Return (X, Y) of the center of cell containing provided text 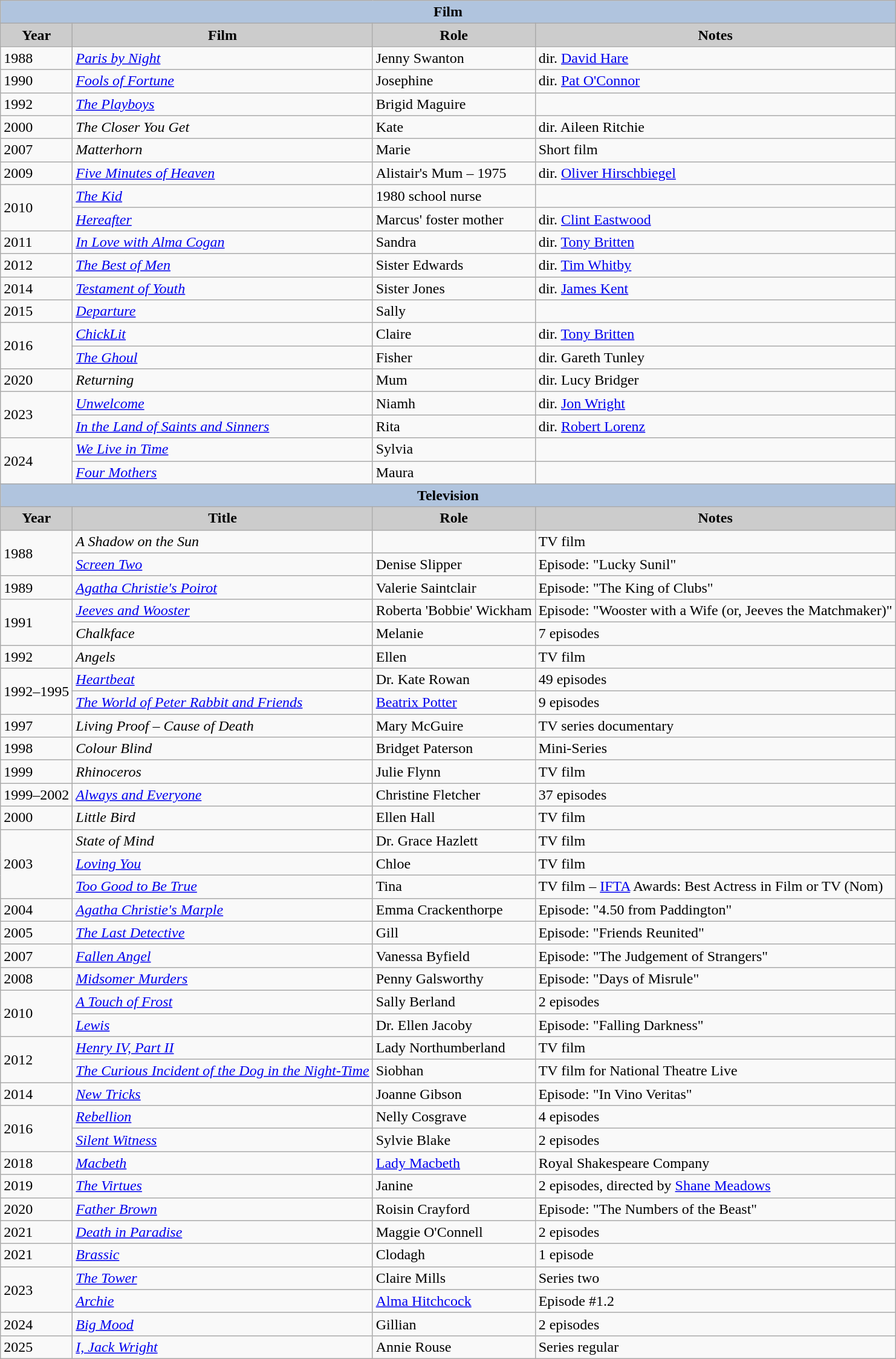
49 episodes (715, 680)
Chalkface (222, 633)
Angels (222, 656)
New Tricks (222, 1094)
Gillian (453, 1324)
Alistair's Mum – 1975 (453, 173)
Episode: "In Vino Veritas" (715, 1094)
Roisin Crayford (453, 1209)
Sister Edwards (453, 265)
1 episode (715, 1255)
Sally (453, 311)
2011 (36, 242)
The Best of Men (222, 265)
Marie (453, 150)
Father Brown (222, 1209)
2003 (36, 864)
Lady Northumberland (453, 1048)
2009 (36, 173)
7 episodes (715, 633)
A Touch of Frost (222, 1002)
Vanessa Byfield (453, 956)
Matterhorn (222, 150)
Roberta 'Bobbie' Wickham (453, 610)
Tina (453, 887)
Returning (222, 380)
Ellen Hall (453, 818)
Episode: "The Numbers of the Beast" (715, 1209)
Ellen (453, 656)
dir. Lucy Bridger (715, 380)
The Virtues (222, 1186)
Emma Crackenthorpe (453, 910)
Mum (453, 380)
Sylvie Blake (453, 1140)
dir. Jon Wright (715, 403)
Royal Shakespeare Company (715, 1163)
2015 (36, 311)
Dr. Kate Rowan (453, 680)
The Curious Incident of the Dog in the Night-Time (222, 1071)
Maura (453, 472)
Living Proof – Cause of Death (222, 726)
Fisher (453, 357)
Fallen Angel (222, 956)
Silent Witness (222, 1140)
Christine Fletcher (453, 795)
Episode: "Lucky Sunil" (715, 564)
Melanie (453, 633)
Lady Macbeth (453, 1163)
Fools of Fortune (222, 81)
Joanne Gibson (453, 1094)
1997 (36, 726)
1999 (36, 772)
dir. James Kent (715, 288)
Brigid Maguire (453, 104)
Hereafter (222, 219)
Maggie O'Connell (453, 1232)
The Last Detective (222, 933)
Macbeth (222, 1163)
Episode #1.2 (715, 1301)
dir. Gareth Tunley (715, 357)
Paris by Night (222, 58)
Death in Paradise (222, 1232)
Rebellion (222, 1117)
TV film for National Theatre Live (715, 1071)
Kate (453, 127)
Sister Jones (453, 288)
dir. Robert Lorenz (715, 426)
Henry IV, Part II (222, 1048)
We Live in Time (222, 449)
Penny Galsworthy (453, 979)
Sally Berland (453, 1002)
Series two (715, 1278)
Sandra (453, 242)
Screen Two (222, 564)
Four Mothers (222, 472)
37 episodes (715, 795)
dir. David Hare (715, 58)
The Kid (222, 196)
Episode: "Falling Darkness" (715, 1025)
Testament of Youth (222, 288)
Jeeves and Wooster (222, 610)
9 episodes (715, 703)
Alma Hitchcock (453, 1301)
1992–1995 (36, 691)
2019 (36, 1186)
Agatha Christie's Poirot (222, 587)
Sylvia (453, 449)
Series regular (715, 1347)
Episode: "Wooster with a Wife (or, Jeeves the Matchmaker)" (715, 610)
Five Minutes of Heaven (222, 173)
Loving You (222, 864)
Mary McGuire (453, 726)
2005 (36, 933)
2025 (36, 1347)
Claire Mills (453, 1278)
Heartbeat (222, 680)
Rita (453, 426)
Dr. Ellen Jacoby (453, 1025)
Episode: "Days of Misrule" (715, 979)
1980 school nurse (453, 196)
I, Jack Wright (222, 1347)
The Tower (222, 1278)
Episode: "The King of Clubs" (715, 587)
4 episodes (715, 1117)
A Shadow on the Sun (222, 541)
Rhinoceros (222, 772)
Short film (715, 150)
Claire (453, 334)
Always and Everyone (222, 795)
Midsomer Murders (222, 979)
1989 (36, 587)
The Playboys (222, 104)
Television (449, 495)
1999–2002 (36, 795)
Siobhan (453, 1071)
2008 (36, 979)
Unwelcome (222, 403)
Archie (222, 1301)
Julie Flynn (453, 772)
Title (222, 518)
Mini-Series (715, 749)
Episode: "4.50 from Paddington" (715, 910)
Episode: "The Judgement of Strangers" (715, 956)
Dr. Grace Hazlett (453, 841)
dir. Tim Whitby (715, 265)
Agatha Christie's Marple (222, 910)
TV film – IFTA Awards: Best Actress in Film or TV (Nom) (715, 887)
Bridget Paterson (453, 749)
TV series documentary (715, 726)
dir. Clint Eastwood (715, 219)
Nelly Cosgrave (453, 1117)
Big Mood (222, 1324)
Gill (453, 933)
2018 (36, 1163)
Chloe (453, 864)
Jenny Swanton (453, 58)
Departure (222, 311)
Episode: "Friends Reunited" (715, 933)
Colour Blind (222, 749)
Valerie Saintclair (453, 587)
The Ghoul (222, 357)
The World of Peter Rabbit and Friends (222, 703)
2004 (36, 910)
State of Mind (222, 841)
Beatrix Potter (453, 703)
ChickLit (222, 334)
2 episodes, directed by Shane Meadows (715, 1186)
Niamh (453, 403)
In Love with Alma Cogan (222, 242)
Marcus' foster mother (453, 219)
1991 (36, 622)
dir. Aileen Ritchie (715, 127)
1998 (36, 749)
dir. Oliver Hirschbiegel (715, 173)
Josephine (453, 81)
Little Bird (222, 818)
Too Good to Be True (222, 887)
In the Land of Saints and Sinners (222, 426)
Brassic (222, 1255)
Clodagh (453, 1255)
dir. Pat O'Connor (715, 81)
Annie Rouse (453, 1347)
Lewis (222, 1025)
The Closer You Get (222, 127)
1990 (36, 81)
Janine (453, 1186)
Denise Slipper (453, 564)
